Detect which cell encompasses the target text, then output its (x, y) center coordinate. 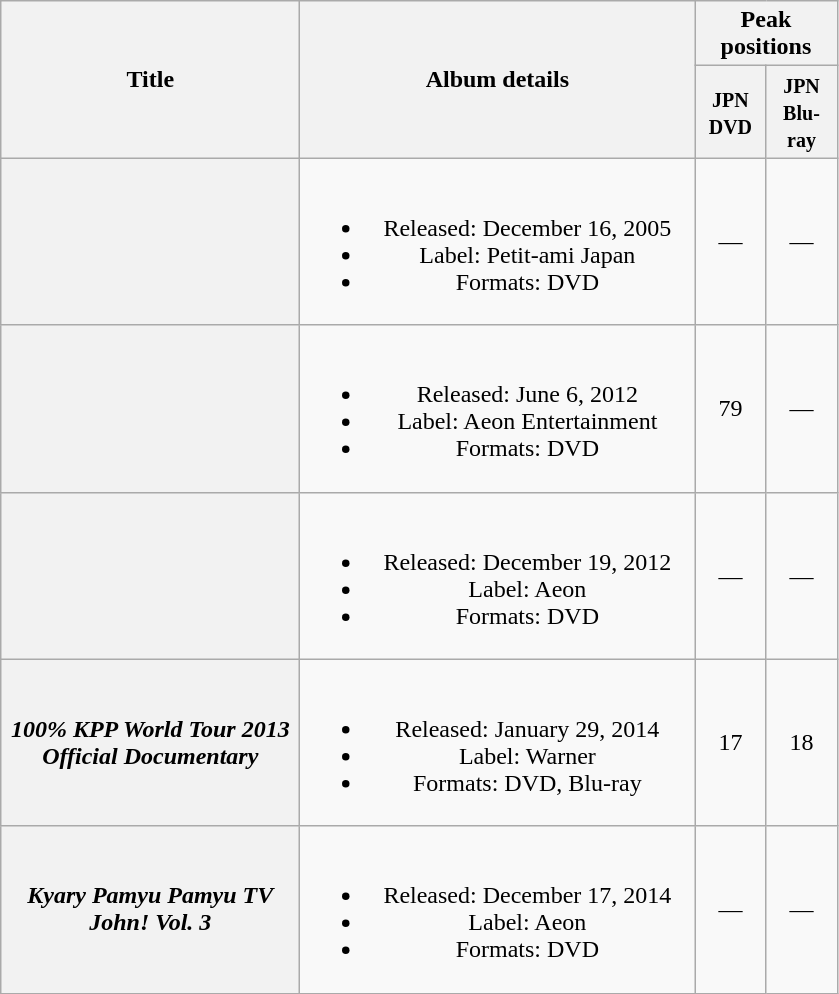
Album details (498, 80)
Peak positions (766, 34)
JPN DVD (730, 112)
18 (802, 742)
Released: June 6, 2012 Label: Aeon EntertainmentFormats: DVD (498, 408)
100% KPP World Tour 2013 Official Documentary (150, 742)
Released: January 29, 2014 Label: WarnerFormats: DVD, Blu-ray (498, 742)
79 (730, 408)
Kyary Pamyu Pamyu TV John! Vol. 3 (150, 910)
17 (730, 742)
Released: December 17, 2014 Label: AeonFormats: DVD (498, 910)
JPN Blu-ray (802, 112)
Released: December 16, 2005 Label: Petit-ami JapanFormats: DVD (498, 242)
Released: December 19, 2012 Label: AeonFormats: DVD (498, 576)
Title (150, 80)
